Capture the cell that displays the provided text and extract its (x, y) central coordinate. 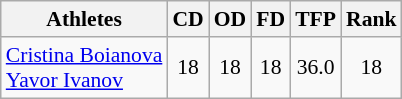
CD (188, 19)
TFP (316, 19)
Cristina BoianovaYavor Ivanov (84, 68)
Rank (372, 19)
FD (270, 19)
Athletes (84, 19)
OD (230, 19)
36.0 (316, 68)
